Determine the [x, y] coordinate at the center of the cell enclosing the given text.  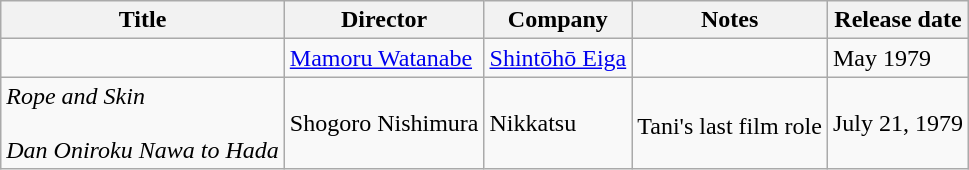
Rope and SkinDan Oniroku Nawa to Hada [143, 123]
Director [384, 20]
May 1979 [898, 58]
Shogoro Nishimura [384, 123]
Title [143, 20]
Release date [898, 20]
Shintōhō Eiga [558, 58]
Notes [730, 20]
Mamoru Watanabe [384, 58]
Company [558, 20]
Tani's last film role [730, 123]
July 21, 1979 [898, 123]
Nikkatsu [558, 123]
